From the cell containing the given text, extract its center point as (x, y) coordinate. 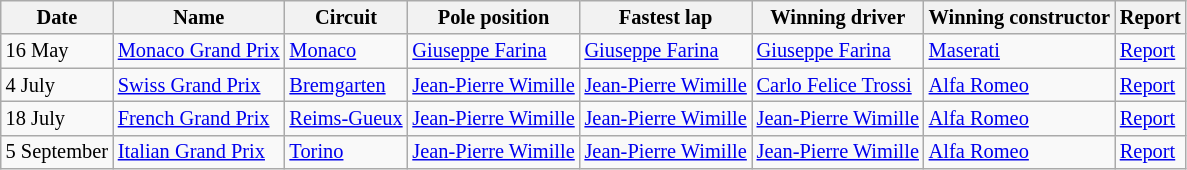
16 May (57, 51)
4 July (57, 85)
Reims-Gueux (346, 118)
Maserati (1020, 51)
5 September (57, 152)
Torino (346, 152)
18 July (57, 118)
French Grand Prix (199, 118)
Name (199, 17)
Monaco (346, 51)
Carlo Felice Trossi (838, 85)
Italian Grand Prix (199, 152)
Swiss Grand Prix (199, 85)
Pole position (493, 17)
Circuit (346, 17)
Date (57, 17)
Monaco Grand Prix (199, 51)
Fastest lap (666, 17)
Winning driver (838, 17)
Bremgarten (346, 85)
Winning constructor (1020, 17)
